Extract the (X, Y) coordinate from the center of the cell holding the provided text.  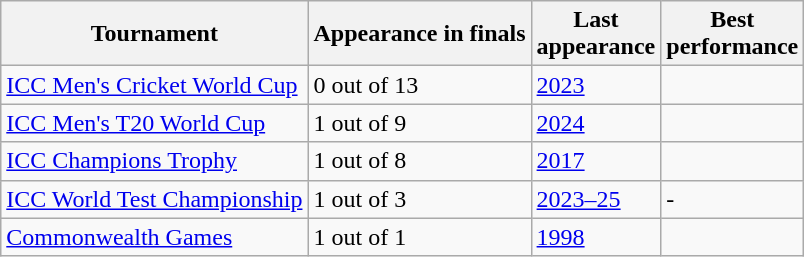
1 out of 3 (420, 199)
1 out of 1 (420, 237)
Tournament (154, 34)
2017 (596, 161)
1 out of 8 (420, 161)
Commonwealth Games (154, 237)
Lastappearance (596, 34)
- (732, 199)
0 out of 13 (420, 85)
ICC Men's Cricket World Cup (154, 85)
2023–25 (596, 199)
Bestperformance (732, 34)
ICC World Test Championship (154, 199)
Appearance in finals (420, 34)
2024 (596, 123)
2023 (596, 85)
ICC Men's T20 World Cup (154, 123)
1998 (596, 237)
ICC Champions Trophy (154, 161)
1 out of 9 (420, 123)
